Provide the (X, Y) coordinate of the cell's center where the given text is located.  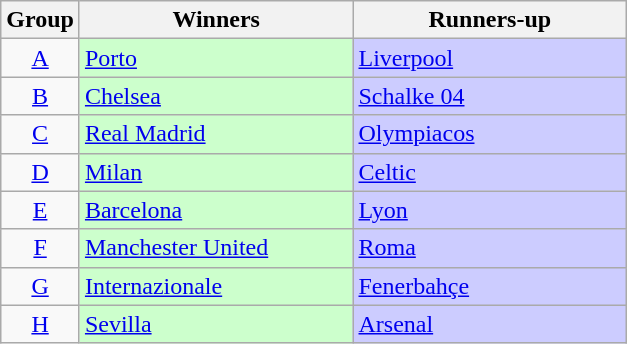
D (40, 172)
E (40, 210)
Arsenal (490, 324)
G (40, 286)
Roma (490, 248)
Olympiacos (490, 134)
Group (40, 20)
Chelsea (216, 96)
Barcelona (216, 210)
Liverpool (490, 58)
Manchester United (216, 248)
H (40, 324)
Fenerbahçe (490, 286)
Celtic (490, 172)
Real Madrid (216, 134)
Milan (216, 172)
Lyon (490, 210)
C (40, 134)
F (40, 248)
A (40, 58)
Runners-up (490, 20)
Porto (216, 58)
Schalke 04 (490, 96)
Winners (216, 20)
Internazionale (216, 286)
B (40, 96)
Sevilla (216, 324)
